Extract the [x, y] coordinate from the center of the cell holding the provided text.  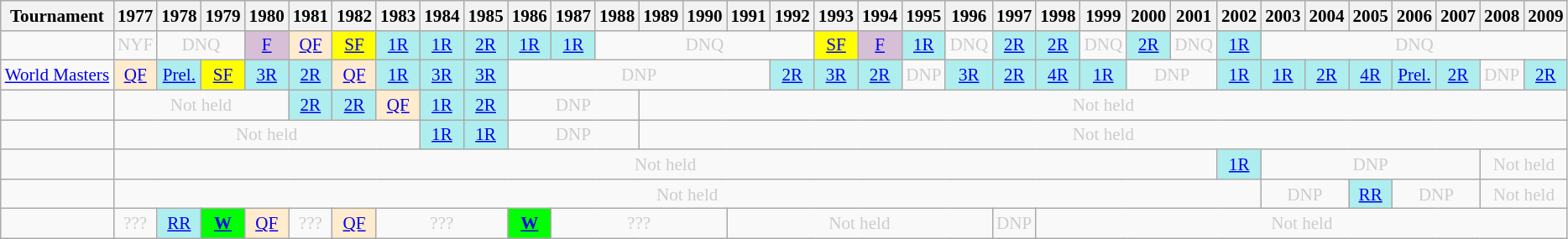
1999 [1103, 15]
2000 [1148, 15]
1992 [792, 15]
1978 [179, 15]
1984 [442, 15]
1986 [530, 15]
1985 [485, 15]
1988 [617, 15]
1998 [1058, 15]
2007 [1458, 15]
1994 [880, 15]
1977 [135, 15]
2003 [1283, 15]
1991 [749, 15]
2006 [1414, 15]
2008 [1502, 15]
1995 [923, 15]
1990 [704, 15]
2002 [1239, 15]
1981 [311, 15]
Tournament [57, 15]
1987 [573, 15]
1983 [398, 15]
2004 [1326, 15]
2001 [1194, 15]
1997 [1014, 15]
1996 [969, 15]
1979 [222, 15]
World Masters [57, 75]
1993 [836, 15]
NYF [135, 45]
1982 [354, 15]
1980 [267, 15]
2009 [1545, 15]
1989 [661, 15]
2005 [1371, 15]
